Return the (X, Y) coordinate for the center point of the cell that contains the specified text.  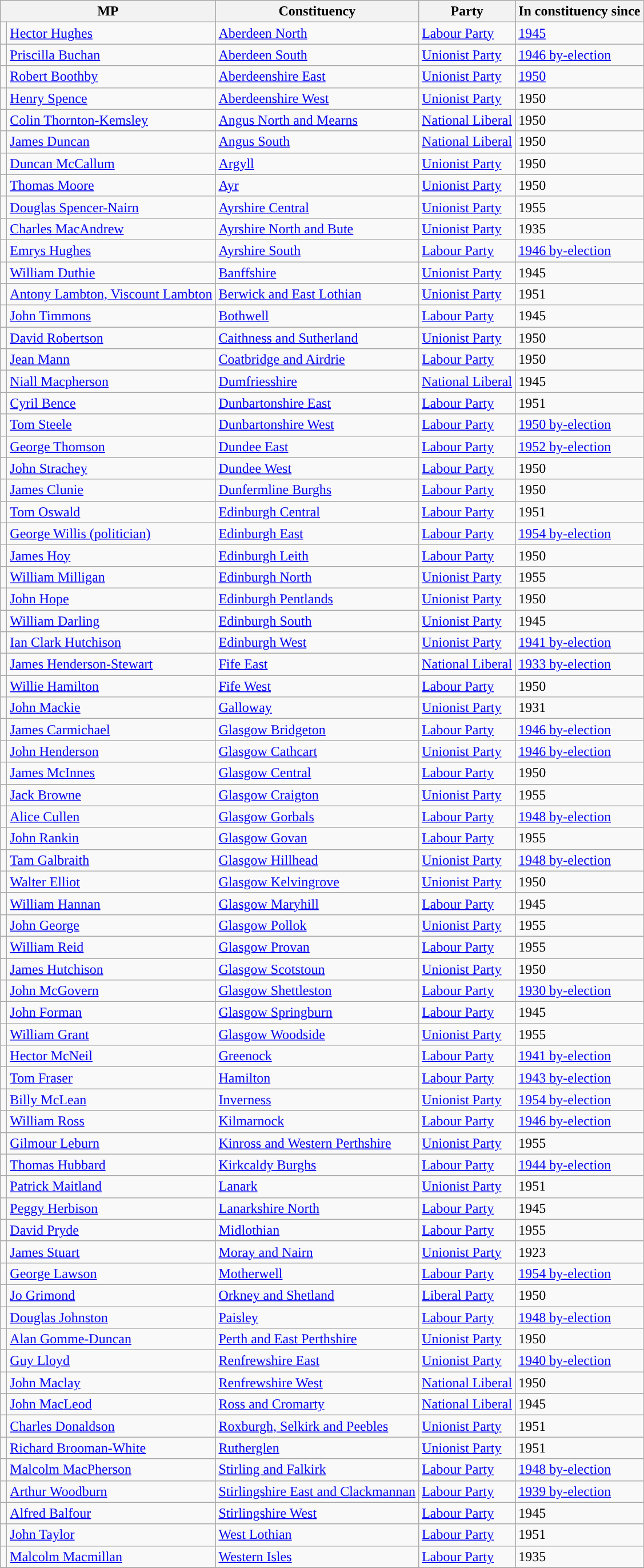
Hector Hughes (111, 33)
1943 by-election (579, 1078)
Glasgow Springburn (317, 1013)
John Taylor (111, 1535)
Duncan McCallum (111, 164)
Walter Elliot (111, 882)
Glasgow Bridgeton (317, 730)
Lanarkshire North (317, 1208)
John Forman (111, 1013)
John Mackie (111, 708)
Tom Oswald (111, 512)
James Hutchison (111, 969)
Tom Fraser (111, 1078)
1952 by-election (579, 447)
Liberal Party (467, 1295)
Dunbartonshire West (317, 425)
Priscilla Buchan (111, 55)
Douglas Johnston (111, 1317)
George Willis (politician) (111, 534)
West Lothian (317, 1535)
Glasgow Kelvingrove (317, 882)
Glasgow Gorbals (317, 817)
Glasgow Pollok (317, 925)
Stirling and Falkirk (317, 1470)
Glasgow Cathcart (317, 751)
Ian Clark Hutchison (111, 643)
Peggy Herbison (111, 1208)
Billy McLean (111, 1100)
Ross and Cromarty (317, 1404)
Renfrewshire East (317, 1361)
1939 by-election (579, 1491)
Perth and East Perthshire (317, 1339)
Dundee West (317, 468)
Glasgow Maryhill (317, 904)
Charles MacAndrew (111, 229)
Glasgow Govan (317, 838)
Greenock (317, 1056)
John Maclay (111, 1383)
James McInnes (111, 773)
William Grant (111, 1034)
In constituency since (579, 11)
Glasgow Hillhead (317, 860)
Ayrshire Central (317, 207)
Ayr (317, 185)
Renfrewshire West (317, 1383)
John Strachey (111, 468)
Edinburgh East (317, 534)
William Reid (111, 947)
1933 by-election (579, 664)
Aberdeenshire West (317, 98)
Dundee East (317, 447)
Edinburgh Central (317, 512)
MP (108, 11)
Kilmarnock (317, 1121)
Tom Steele (111, 425)
Western Isles (317, 1557)
Glasgow Craigton (317, 795)
Emrys Hughes (111, 250)
Glasgow Woodside (317, 1034)
Fife West (317, 686)
Aberdeenshire East (317, 77)
Stirlingshire East and Clackmannan (317, 1491)
James Hoy (111, 555)
Midlothian (317, 1230)
Caithness and Sutherland (317, 338)
Argyll (317, 164)
1944 by-election (579, 1165)
John Rankin (111, 838)
Henry Spence (111, 98)
Alfred Balfour (111, 1513)
Cyril Bence (111, 403)
1930 by-election (579, 991)
Guy Lloyd (111, 1361)
Bothwell (317, 316)
Malcolm MacPherson (111, 1470)
Hector McNeil (111, 1056)
Thomas Hubbard (111, 1165)
William Milligan (111, 577)
Edinburgh North (317, 577)
Constituency (317, 11)
Angus North and Mearns (317, 120)
William Ross (111, 1121)
Niall Macpherson (111, 381)
Paisley (317, 1317)
1931 (579, 708)
Richard Brooman-White (111, 1448)
George Thomson (111, 447)
Roxburgh, Selkirk and Peebles (317, 1426)
Glasgow Scotstoun (317, 969)
1940 by-election (579, 1361)
Willie Hamilton (111, 686)
Rutherglen (317, 1448)
Ayrshire North and Bute (317, 229)
Stirlingshire West (317, 1513)
William Hannan (111, 904)
Thomas Moore (111, 185)
Dunfermline Burghs (317, 490)
John MacLeod (111, 1404)
Charles Donaldson (111, 1426)
Lanark (317, 1187)
Banffshire (317, 273)
Kirkcaldy Burghs (317, 1165)
Moray and Nairn (317, 1252)
Fife East (317, 664)
Gilmour Leburn (111, 1143)
Edinburgh Leith (317, 555)
Orkney and Shetland (317, 1295)
John George (111, 925)
Glasgow Central (317, 773)
Berwick and East Lothian (317, 295)
Inverness (317, 1100)
David Robertson (111, 338)
James Henderson-Stewart (111, 664)
Alan Gomme-Duncan (111, 1339)
Colin Thornton-Kemsley (111, 120)
Party (467, 11)
Hamilton (317, 1078)
Tam Galbraith (111, 860)
Kinross and Western Perthshire (317, 1143)
William Duthie (111, 273)
Patrick Maitland (111, 1187)
John Timmons (111, 316)
James Carmichael (111, 730)
James Stuart (111, 1252)
Ayrshire South (317, 250)
Glasgow Shettleston (317, 991)
Glasgow Provan (317, 947)
William Darling (111, 620)
Edinburgh Pentlands (317, 599)
Jean Mann (111, 360)
John Henderson (111, 751)
Robert Boothby (111, 77)
1923 (579, 1252)
Dumfriesshire (317, 381)
Galloway (317, 708)
Dunbartonshire East (317, 403)
Jack Browne (111, 795)
1950 by-election (579, 425)
Aberdeen North (317, 33)
Angus South (317, 142)
Malcolm Macmillan (111, 1557)
Edinburgh South (317, 620)
Coatbridge and Airdrie (317, 360)
Jo Grimond (111, 1295)
Arthur Woodburn (111, 1491)
John Hope (111, 599)
James Clunie (111, 490)
George Lawson (111, 1273)
Alice Cullen (111, 817)
Aberdeen South (317, 55)
Douglas Spencer-Nairn (111, 207)
David Pryde (111, 1230)
Antony Lambton, Viscount Lambton (111, 295)
Motherwell (317, 1273)
Edinburgh West (317, 643)
James Duncan (111, 142)
John McGovern (111, 991)
